Detect which cell encompasses the target text, then output its [X, Y] center coordinate. 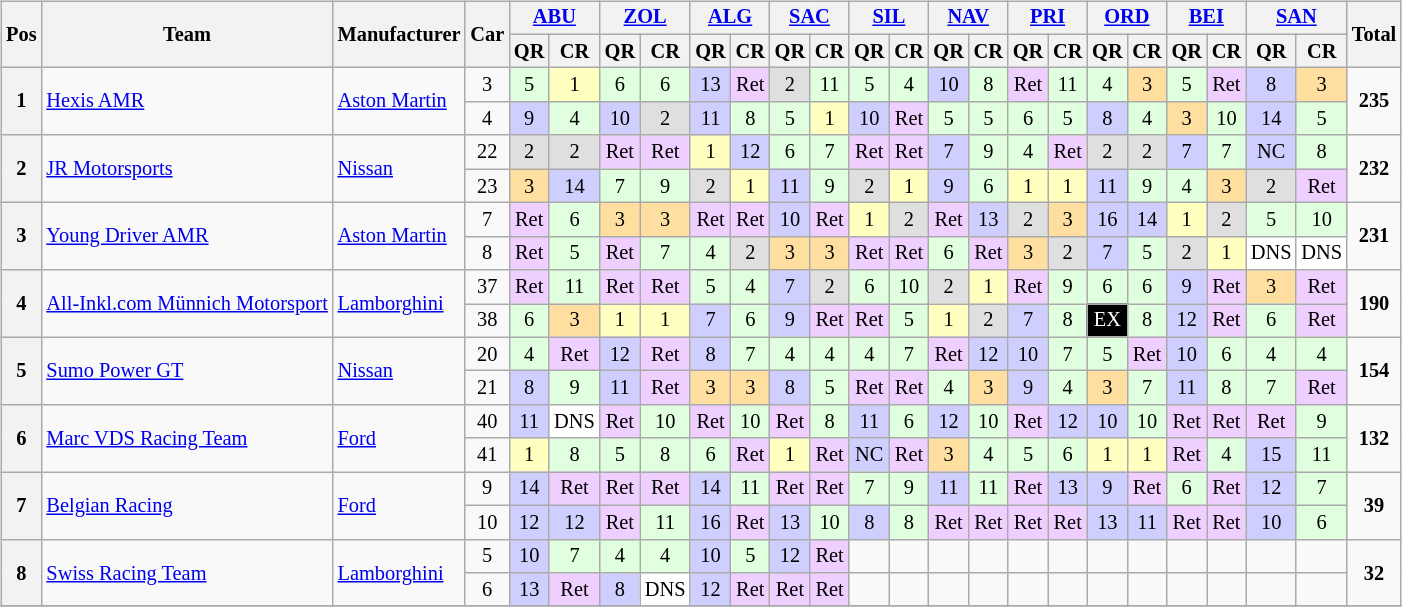
15 [1271, 455]
Total [1374, 34]
235 [1374, 102]
Car [487, 34]
PRI [1048, 18]
132 [1374, 438]
231 [1374, 236]
39 [1374, 506]
32 [1374, 572]
JR Motorsports [186, 168]
ABU [554, 18]
20 [487, 354]
Hexis AMR [186, 102]
190 [1374, 304]
21 [487, 388]
BEI [1206, 18]
Manufacturer [400, 34]
EX [1107, 321]
All-Inkl.com Münnich Motorsport [186, 304]
ALG [730, 18]
Sumo Power GT [186, 370]
ORD [1126, 18]
SAC [810, 18]
Belgian Racing [186, 506]
40 [487, 422]
SIL [888, 18]
22 [487, 152]
Pos [21, 34]
41 [487, 455]
154 [1374, 370]
232 [1374, 168]
38 [487, 321]
Team [186, 34]
23 [487, 186]
37 [487, 287]
Swiss Racing Team [186, 572]
Marc VDS Racing Team [186, 438]
ZOL [646, 18]
Young Driver AMR [186, 236]
SAN [1296, 18]
NAV [968, 18]
